For the text-containing cell, return its midpoint in (x, y) coordinate format. 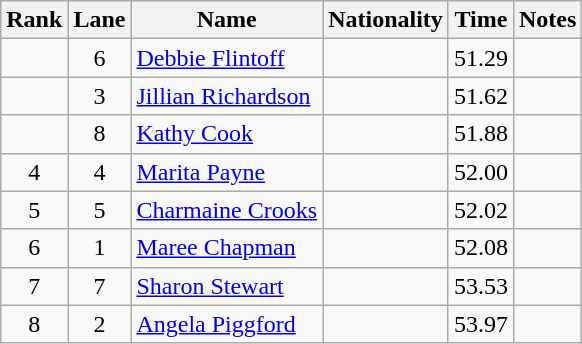
Charmaine Crooks (227, 210)
Name (227, 20)
Sharon Stewart (227, 286)
51.88 (480, 134)
Jillian Richardson (227, 96)
52.02 (480, 210)
1 (100, 248)
Rank (34, 20)
53.97 (480, 324)
Maree Chapman (227, 248)
3 (100, 96)
Nationality (386, 20)
Marita Payne (227, 172)
Angela Piggford (227, 324)
53.53 (480, 286)
Lane (100, 20)
Kathy Cook (227, 134)
Time (480, 20)
51.29 (480, 58)
51.62 (480, 96)
52.08 (480, 248)
2 (100, 324)
Debbie Flintoff (227, 58)
52.00 (480, 172)
Notes (547, 20)
